Identify which cell holds the provided text, then report its (X, Y) central coordinate. 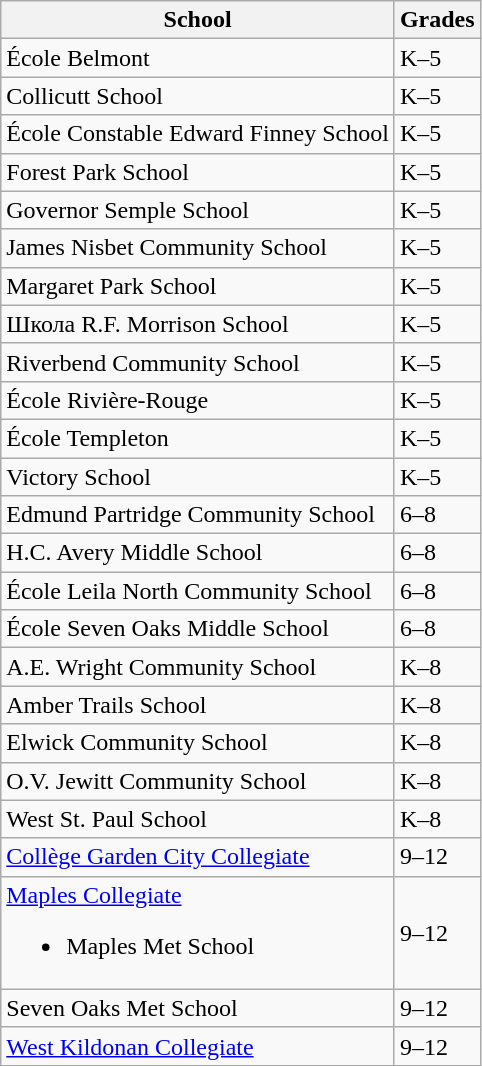
Collicutt School (198, 96)
Governor Semple School (198, 210)
O.V. Jewitt Community School (198, 781)
Margaret Park School (198, 286)
École Leila North Community School (198, 591)
School (198, 20)
West St. Paul School (198, 819)
Collège Garden City Collegiate (198, 857)
Elwick Community School (198, 743)
A.E. Wright Community School (198, 667)
École Constable Edward Finney School (198, 134)
École Templeton (198, 438)
Maples CollegiateMaples Met School (198, 932)
James Nisbet Community School (198, 248)
Riverbend Community School (198, 362)
Grades (437, 20)
Seven Oaks Met School (198, 1008)
Amber Trails School (198, 705)
H.C. Avery Middle School (198, 553)
West Kildonan Collegiate (198, 1046)
École Rivière-Rouge (198, 400)
Victory School (198, 477)
École Seven Oaks Middle School (198, 629)
Школа R.F. Morrison School (198, 324)
École Belmont (198, 58)
Forest Park School (198, 172)
Edmund Partridge Community School (198, 515)
